Output the [x, y] coordinate of the center of the cell containing the given text.  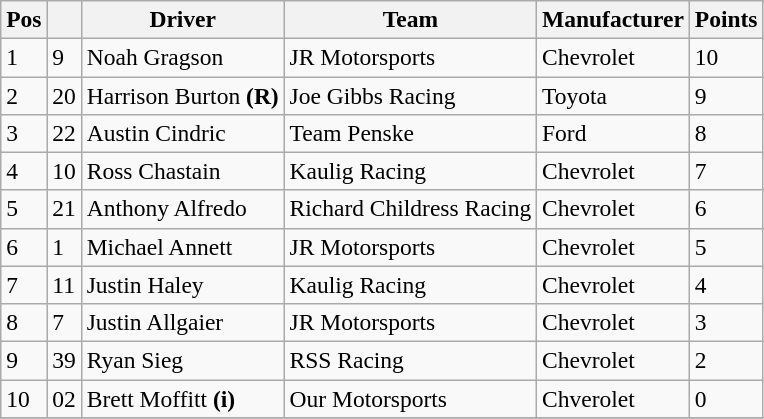
22 [64, 133]
Manufacturer [614, 19]
Justin Allgaier [182, 322]
Team [410, 19]
Toyota [614, 95]
39 [64, 360]
Pos [24, 19]
Brett Moffitt (i) [182, 398]
Driver [182, 19]
Ryan Sieg [182, 360]
11 [64, 285]
21 [64, 209]
Michael Annett [182, 247]
Ross Chastain [182, 171]
0 [726, 398]
Our Motorsports [410, 398]
Chverolet [614, 398]
02 [64, 398]
20 [64, 95]
Justin Haley [182, 285]
Points [726, 19]
Ford [614, 133]
Anthony Alfredo [182, 209]
Joe Gibbs Racing [410, 95]
Harrison Burton (R) [182, 95]
RSS Racing [410, 360]
Austin Cindric [182, 133]
Team Penske [410, 133]
Noah Gragson [182, 57]
Richard Childress Racing [410, 209]
